Locate the cell with the specified text and output its (x, y) center coordinate. 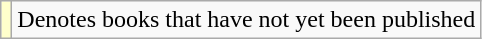
Denotes books that have not yet been published (246, 20)
